Scan for the cell matching the given text and deliver its [X, Y] coordinate at center. 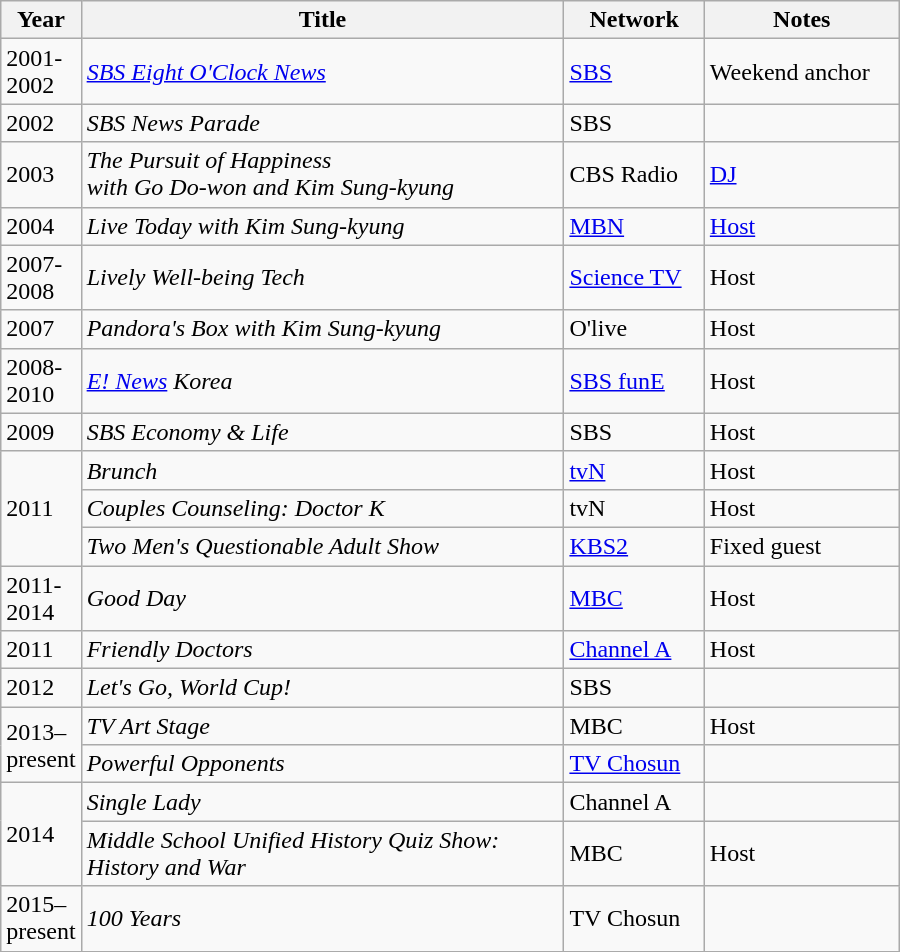
SBS Economy & Life [322, 432]
Network [634, 20]
Couples Counseling: Doctor K [322, 508]
Live Today with Kim Sung-kyung [322, 226]
100 Years [322, 918]
Two Men's Questionable Adult Show [322, 546]
2003 [41, 174]
CBS Radio [634, 174]
Weekend anchor [802, 72]
Brunch [322, 470]
Friendly Doctors [322, 650]
2012 [41, 688]
Science TV [634, 278]
2015–present [41, 918]
KBS2 [634, 546]
2014 [41, 834]
Good Day [322, 598]
2007 [41, 329]
2013–present [41, 745]
SBS News Parade [322, 123]
2008-2010 [41, 380]
2002 [41, 123]
2009 [41, 432]
2001-2002 [41, 72]
2011-2014 [41, 598]
DJ [802, 174]
Let's Go, World Cup! [322, 688]
2004 [41, 226]
Fixed guest [802, 546]
Title [322, 20]
Powerful Opponents [322, 764]
The Pursuit of Happiness with Go Do-won and Kim Sung-kyung [322, 174]
Single Lady [322, 802]
2007-2008 [41, 278]
MBN [634, 226]
E! News Korea [322, 380]
TV Art Stage [322, 726]
Lively Well-being Tech [322, 278]
Year [41, 20]
Pandora's Box with Kim Sung-kyung [322, 329]
SBS Eight O'Clock News [322, 72]
O'live [634, 329]
Middle School Unified History Quiz Show: History and War [322, 854]
SBS funE [634, 380]
Notes [802, 20]
